Search for the cell housing the specified text and yield its (X, Y) center coordinate. 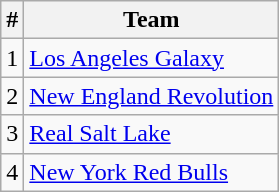
3 (12, 134)
New York Red Bulls (152, 172)
Team (152, 20)
2 (12, 96)
New England Revolution (152, 96)
Los Angeles Galaxy (152, 58)
1 (12, 58)
# (12, 20)
4 (12, 172)
Real Salt Lake (152, 134)
